Scan for the cell matching the given text and deliver its [x, y] coordinate at center. 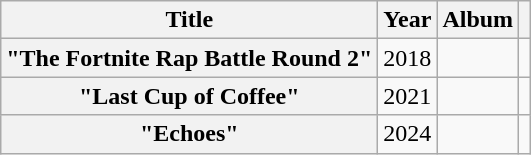
Album [478, 20]
Title [190, 20]
2018 [408, 58]
"Last Cup of Coffee" [190, 96]
Year [408, 20]
2021 [408, 96]
2024 [408, 134]
"Echoes" [190, 134]
"The Fortnite Rap Battle Round 2" [190, 58]
